Pinpoint the cell where the given text exists, returning its (X, Y) midpoint coordinate. 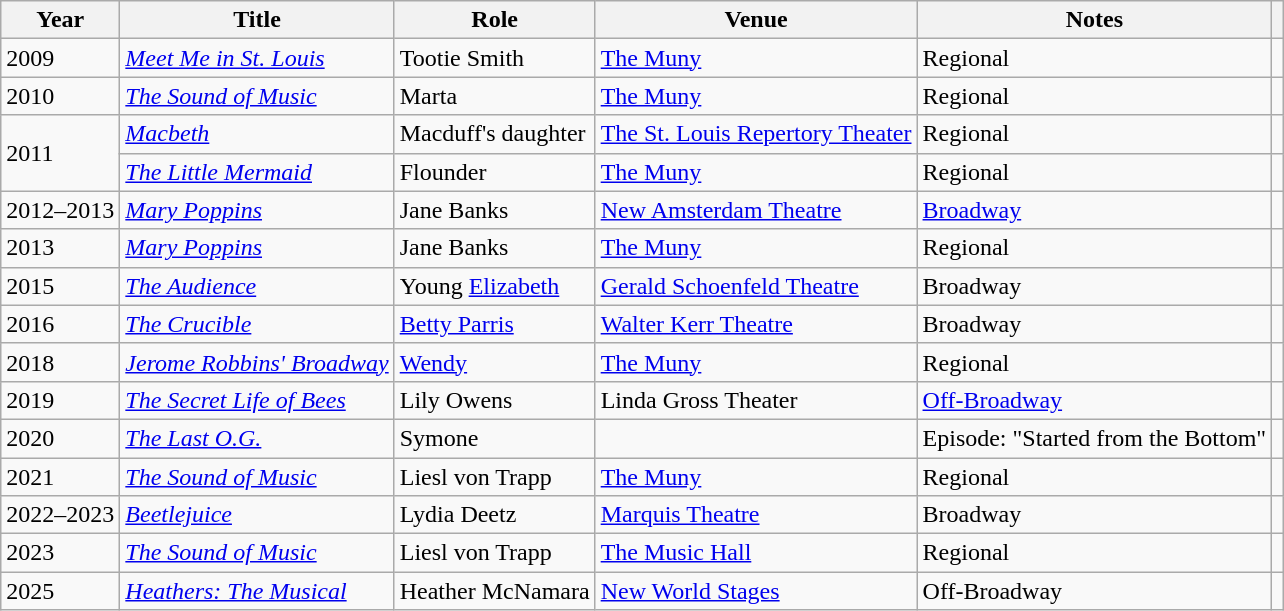
Heather McNamara (494, 591)
Macduff's daughter (494, 134)
Jerome Robbins' Broadway (257, 362)
Title (257, 20)
Linda Gross Theater (756, 400)
Meet Me in St. Louis (257, 58)
Heathers: The Musical (257, 591)
2021 (60, 477)
2010 (60, 96)
Role (494, 20)
Macbeth (257, 134)
Lily Owens (494, 400)
2011 (60, 153)
Marta (494, 96)
2009 (60, 58)
Betty Parris (494, 324)
2022–2023 (60, 515)
Young Elizabeth (494, 286)
Gerald Schoenfeld Theatre (756, 286)
2020 (60, 438)
The Secret Life of Bees (257, 400)
2012–2013 (60, 210)
Symone (494, 438)
Marquis Theatre (756, 515)
The Last O.G. (257, 438)
Venue (756, 20)
2016 (60, 324)
The Little Mermaid (257, 172)
2023 (60, 553)
2013 (60, 248)
New World Stages (756, 591)
2015 (60, 286)
2018 (60, 362)
Year (60, 20)
Flounder (494, 172)
Notes (1094, 20)
The St. Louis Repertory Theater (756, 134)
The Crucible (257, 324)
Tootie Smith (494, 58)
The Music Hall (756, 553)
Beetlejuice (257, 515)
The Audience (257, 286)
Wendy (494, 362)
New Amsterdam Theatre (756, 210)
2019 (60, 400)
Episode: "Started from the Bottom" (1094, 438)
Walter Kerr Theatre (756, 324)
Lydia Deetz (494, 515)
2025 (60, 591)
